From the cell containing the given text, extract its center point as (X, Y) coordinate. 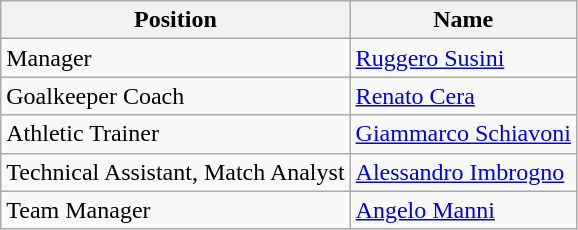
Angelo Manni (463, 210)
Alessandro Imbrogno (463, 172)
Team Manager (176, 210)
Ruggero Susini (463, 58)
Athletic Trainer (176, 134)
Manager (176, 58)
Giammarco Schiavoni (463, 134)
Technical Assistant, Match Analyst (176, 172)
Renato Cera (463, 96)
Name (463, 20)
Goalkeeper Coach (176, 96)
Position (176, 20)
